Locate the cell with the specified text and output its [X, Y] center coordinate. 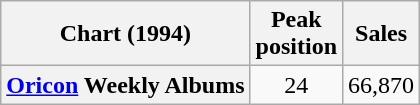
Oricon Weekly Albums [126, 85]
66,870 [382, 85]
Sales [382, 34]
Peakposition [296, 34]
Chart (1994) [126, 34]
24 [296, 85]
